Search for the cell housing the specified text and yield its (X, Y) center coordinate. 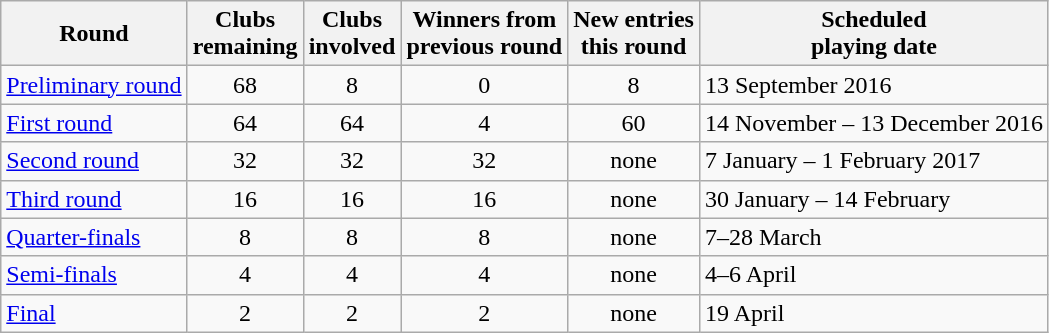
13 September 2016 (874, 85)
7 January – 1 February 2017 (874, 161)
Clubsinvolved (352, 34)
Third round (94, 199)
Round (94, 34)
7–28 March (874, 237)
19 April (874, 313)
14 November – 13 December 2016 (874, 123)
New entriesthis round (634, 34)
First round (94, 123)
Second round (94, 161)
68 (245, 85)
Final (94, 313)
Scheduledplaying date (874, 34)
Winners fromprevious round (484, 34)
Quarter-finals (94, 237)
0 (484, 85)
4–6 April (874, 275)
Clubsremaining (245, 34)
30 January – 14 February (874, 199)
Preliminary round (94, 85)
Semi-finals (94, 275)
60 (634, 123)
